Capture the cell that displays the provided text and extract its [x, y] central coordinate. 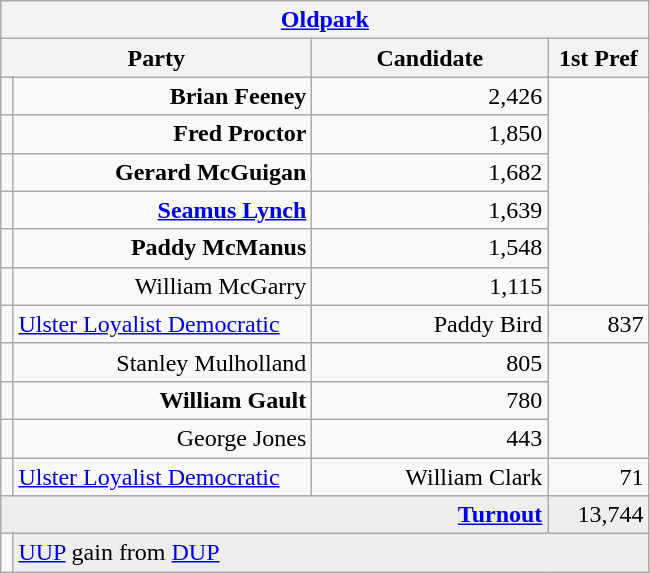
Paddy Bird [430, 324]
805 [430, 362]
Candidate [430, 58]
1,639 [430, 210]
Brian Feeney [162, 96]
443 [430, 438]
Turnout [274, 515]
William Clark [430, 477]
1,115 [430, 286]
13,744 [598, 515]
1,682 [430, 172]
William McGarry [162, 286]
Paddy McManus [162, 248]
1,850 [430, 134]
2,426 [430, 96]
1,548 [430, 248]
Stanley Mulholland [162, 362]
George Jones [162, 438]
837 [598, 324]
William Gault [162, 400]
Party [156, 58]
Fred Proctor [162, 134]
Seamus Lynch [162, 210]
71 [598, 477]
UUP gain from DUP [331, 553]
780 [430, 400]
Oldpark [325, 20]
1st Pref [598, 58]
Gerard McGuigan [162, 172]
